From the cell containing the given text, extract its center point as (x, y) coordinate. 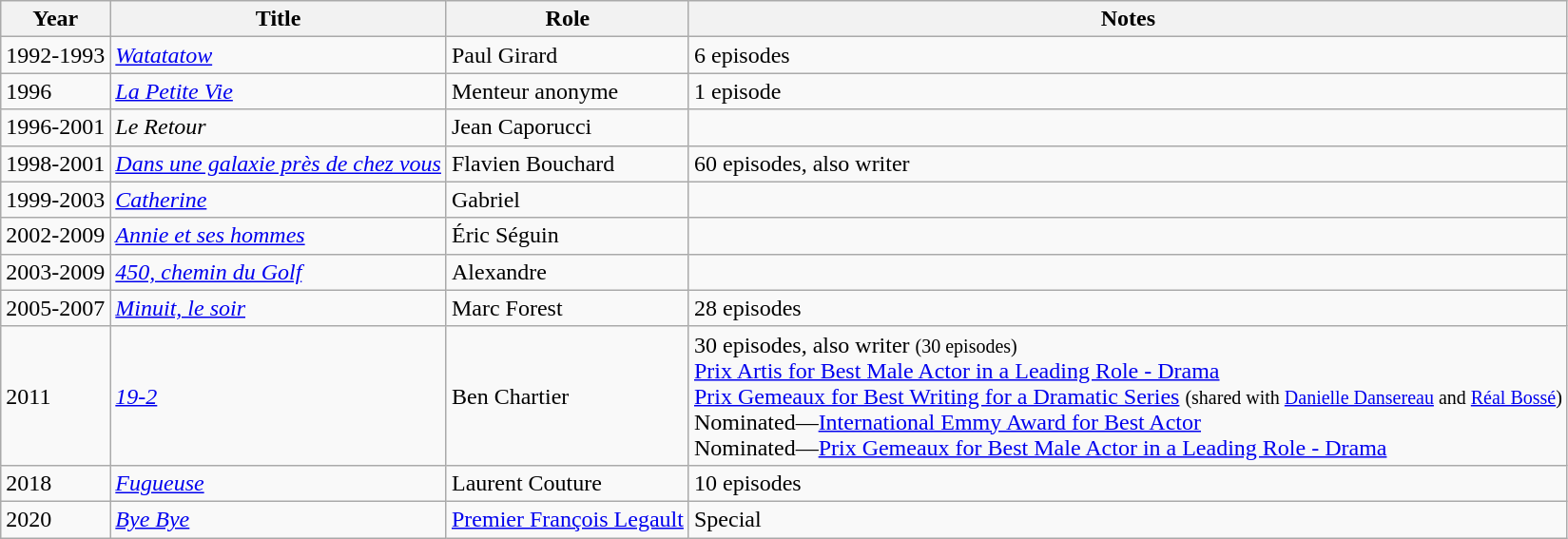
2018 (55, 483)
Flavien Bouchard (567, 164)
1996-2001 (55, 127)
Title (279, 19)
Laurent Couture (567, 483)
2011 (55, 395)
28 episodes (1128, 308)
Marc Forest (567, 308)
Fugueuse (279, 483)
Alexandre (567, 272)
2020 (55, 519)
Éric Séguin (567, 236)
La Petite Vie (279, 91)
Jean Caporucci (567, 127)
1999-2003 (55, 200)
Catherine (279, 200)
Annie et ses hommes (279, 236)
1 episode (1128, 91)
Dans une galaxie près de chez vous (279, 164)
1992-1993 (55, 55)
1998-2001 (55, 164)
2003-2009 (55, 272)
6 episodes (1128, 55)
2002-2009 (55, 236)
Bye Bye (279, 519)
Premier François Legault (567, 519)
60 episodes, also writer (1128, 164)
Watatatow (279, 55)
19-2 (279, 395)
Gabriel (567, 200)
450, chemin du Golf (279, 272)
1996 (55, 91)
Le Retour (279, 127)
Minuit, le soir (279, 308)
Role (567, 19)
10 episodes (1128, 483)
2005-2007 (55, 308)
Special (1128, 519)
Ben Chartier (567, 395)
Menteur anonyme (567, 91)
Paul Girard (567, 55)
Notes (1128, 19)
Year (55, 19)
